Pinpoint the cell where the given text exists, returning its [x, y] midpoint coordinate. 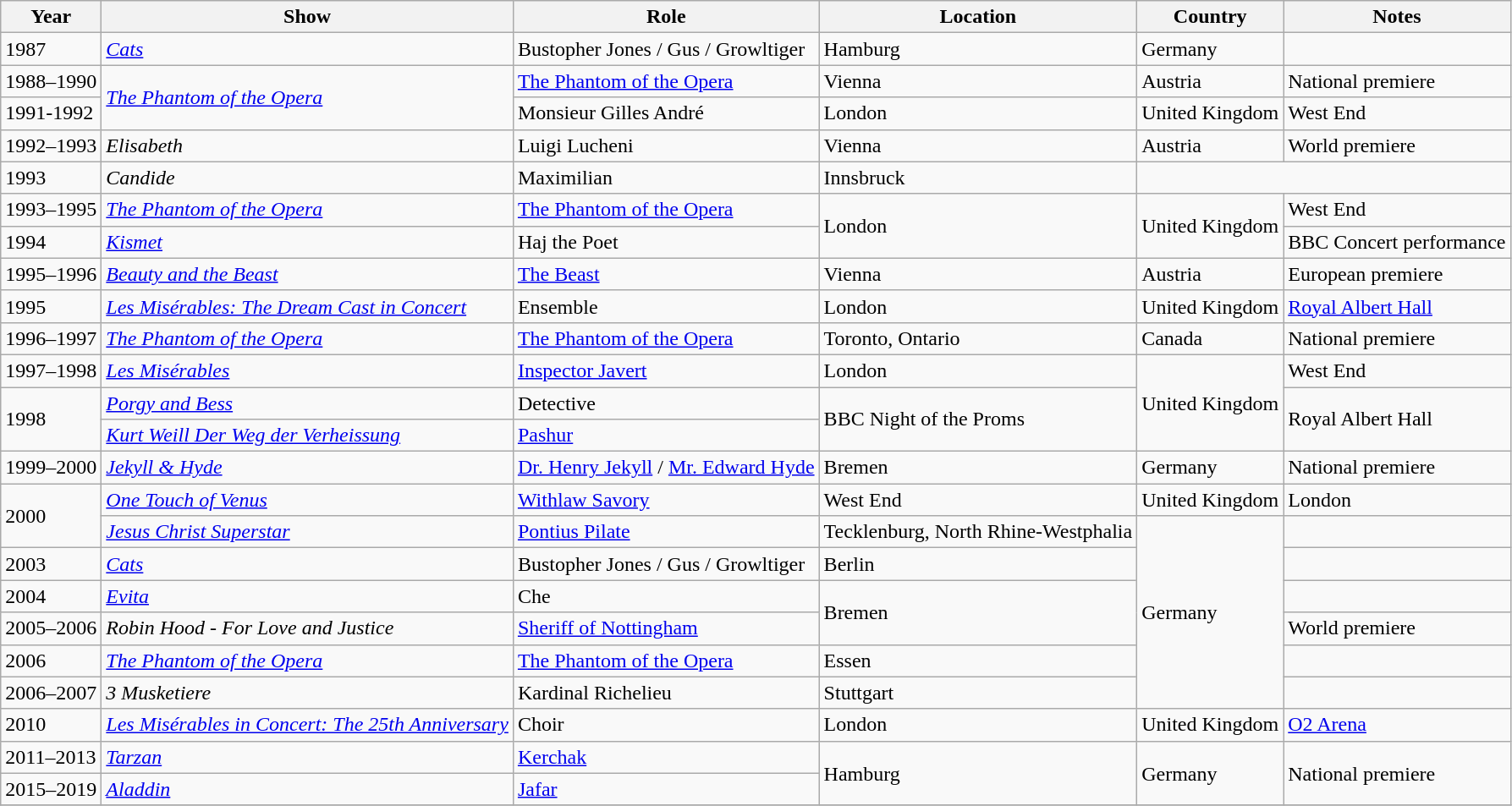
1987 [51, 49]
1996–1997 [51, 338]
1992–1993 [51, 145]
Innsbruck [978, 178]
Che [666, 596]
Aladdin [308, 789]
Ensemble [666, 306]
2011–2013 [51, 757]
Kismet [308, 242]
3 Musketiere [308, 693]
Stuttgart [978, 693]
Maximilian [666, 178]
1993 [51, 178]
Detective [666, 403]
Kerchak [666, 757]
1999–2000 [51, 468]
Jekyll & Hyde [308, 468]
The Beast [666, 274]
Beauty and the Beast [308, 274]
2010 [51, 725]
1994 [51, 242]
Withlaw Savory [666, 500]
2006 [51, 661]
Jesus Christ Superstar [308, 532]
Location [978, 17]
1991-1992 [51, 113]
2000 [51, 516]
Luigi Lucheni [666, 145]
Les Misérables [308, 370]
2006–2007 [51, 693]
1995 [51, 306]
1998 [51, 419]
Choir [666, 725]
Tecklenburg, North Rhine-Westphalia [978, 532]
Kardinal Richelieu [666, 693]
Toronto, Ontario [978, 338]
Pontius Pilate [666, 532]
BBC Night of the Proms [978, 419]
2015–2019 [51, 789]
Pashur [666, 436]
2005–2006 [51, 628]
Canada [1210, 338]
Inspector Javert [666, 370]
Robin Hood - For Love and Justice [308, 628]
Country [1210, 17]
1988–1990 [51, 81]
Dr. Henry Jekyll / Mr. Edward Hyde [666, 468]
1997–1998 [51, 370]
BBC Concert performance [1397, 242]
Elisabeth [308, 145]
Berlin [978, 564]
1993–1995 [51, 210]
Sheriff of Nottingham [666, 628]
Evita [308, 596]
Porgy and Bess [308, 403]
O2 Arena [1397, 725]
Les Misérables in Concert: The 25th Anniversary [308, 725]
2004 [51, 596]
Year [51, 17]
Tarzan [308, 757]
Notes [1397, 17]
Candide [308, 178]
Jafar [666, 789]
Kurt Weill Der Weg der Verheissung [308, 436]
2003 [51, 564]
Show [308, 17]
Les Misérables: The Dream Cast in Concert [308, 306]
1995–1996 [51, 274]
Haj the Poet [666, 242]
Essen [978, 661]
One Touch of Venus [308, 500]
European premiere [1397, 274]
Role [666, 17]
Monsieur Gilles André [666, 113]
